Search for the cell housing the specified text and yield its [x, y] center coordinate. 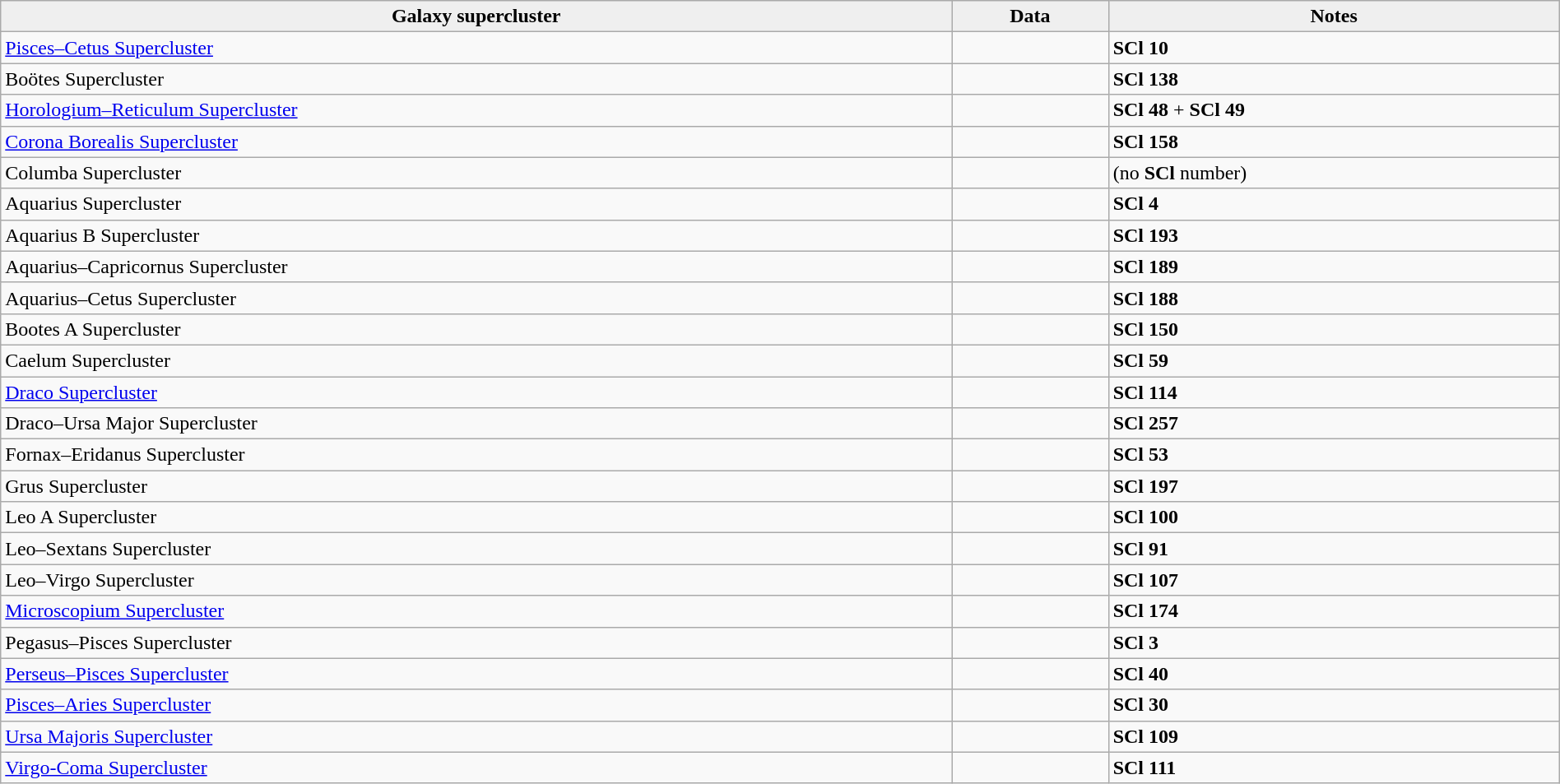
SCl 30 [1334, 705]
Horologium–Reticulum Supercluster [476, 110]
SCl 59 [1334, 360]
SCl 188 [1334, 298]
Pegasus–Pisces Supercluster [476, 643]
SCl 189 [1334, 267]
Ursa Majoris Supercluster [476, 736]
SCl 111 [1334, 768]
Grus Supercluster [476, 486]
Leo A Supercluster [476, 517]
SCl 91 [1334, 549]
Aquarius–Capricornus Supercluster [476, 267]
Aquarius Supercluster [476, 204]
Leo–Sextans Supercluster [476, 549]
Notes [1334, 16]
SCl 3 [1334, 643]
SCl 40 [1334, 674]
SCl 53 [1334, 455]
SCl 150 [1334, 329]
SCl 158 [1334, 141]
Perseus–Pisces Supercluster [476, 674]
Corona Borealis Supercluster [476, 141]
(no SCl number) [1334, 173]
Aquarius–Cetus Supercluster [476, 298]
Pisces–Cetus Supercluster [476, 48]
Columba Supercluster [476, 173]
SCl 109 [1334, 736]
Leo–Virgo Supercluster [476, 580]
Draco–Ursa Major Supercluster [476, 424]
SCl 100 [1334, 517]
SCl 107 [1334, 580]
SCl 257 [1334, 424]
Fornax–Eridanus Supercluster [476, 455]
SCl 114 [1334, 392]
Galaxy supercluster [476, 16]
Pisces–Aries Supercluster [476, 705]
Caelum Supercluster [476, 360]
Boötes Supercluster [476, 79]
Microscopium Supercluster [476, 611]
SCl 193 [1334, 235]
Data [1030, 16]
Aquarius B Supercluster [476, 235]
SCl 197 [1334, 486]
SCl 174 [1334, 611]
Virgo-Coma Supercluster [476, 768]
SCl 4 [1334, 204]
SCl 138 [1334, 79]
Draco Supercluster [476, 392]
SCl 10 [1334, 48]
SCl 48 + SCl 49 [1334, 110]
Bootes A Supercluster [476, 329]
